Locate the cell with the specified text and output its [x, y] center coordinate. 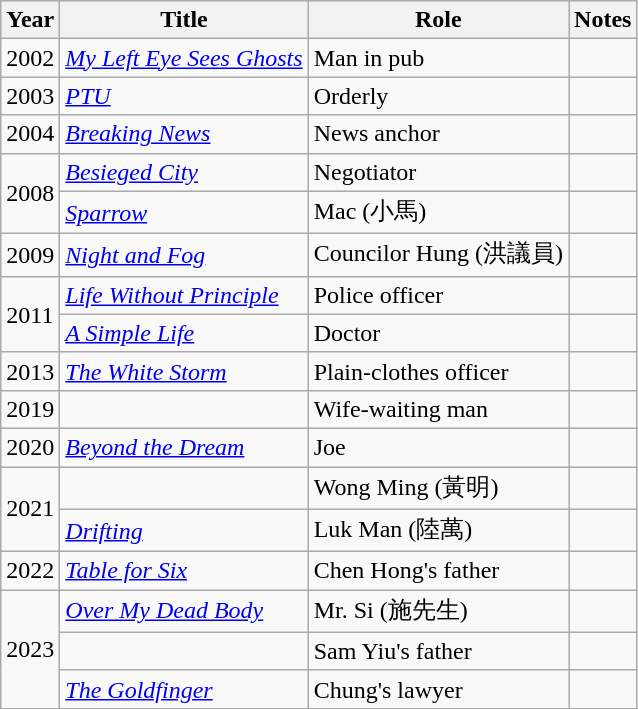
Mr. Si (施先生) [438, 612]
Chen Hong's father [438, 571]
Over My Dead Body [184, 612]
Orderly [438, 96]
A Simple Life [184, 333]
News anchor [438, 134]
Wong Ming (黃明) [438, 488]
Drifting [184, 530]
2009 [30, 256]
The White Storm [184, 371]
2021 [30, 508]
2004 [30, 134]
Beyond the Dream [184, 447]
2020 [30, 447]
Wife-waiting man [438, 409]
2013 [30, 371]
Negotiator [438, 172]
2023 [30, 650]
Doctor [438, 333]
2022 [30, 571]
Councilor Hung (洪議員) [438, 256]
Police officer [438, 295]
Besieged City [184, 172]
Man in pub [438, 58]
Sparrow [184, 212]
Luk Man (陸萬) [438, 530]
Plain-clothes officer [438, 371]
2003 [30, 96]
2002 [30, 58]
The Goldfinger [184, 689]
Table for Six [184, 571]
PTU [184, 96]
Sam Yiu's father [438, 651]
Notes [603, 20]
Role [438, 20]
Life Without Principle [184, 295]
Year [30, 20]
My Left Eye Sees Ghosts [184, 58]
Night and Fog [184, 256]
2008 [30, 194]
2019 [30, 409]
Mac (小馬) [438, 212]
Title [184, 20]
Chung's lawyer [438, 689]
Breaking News [184, 134]
Joe [438, 447]
2011 [30, 314]
